Identify which cell holds the provided text, then report its (X, Y) central coordinate. 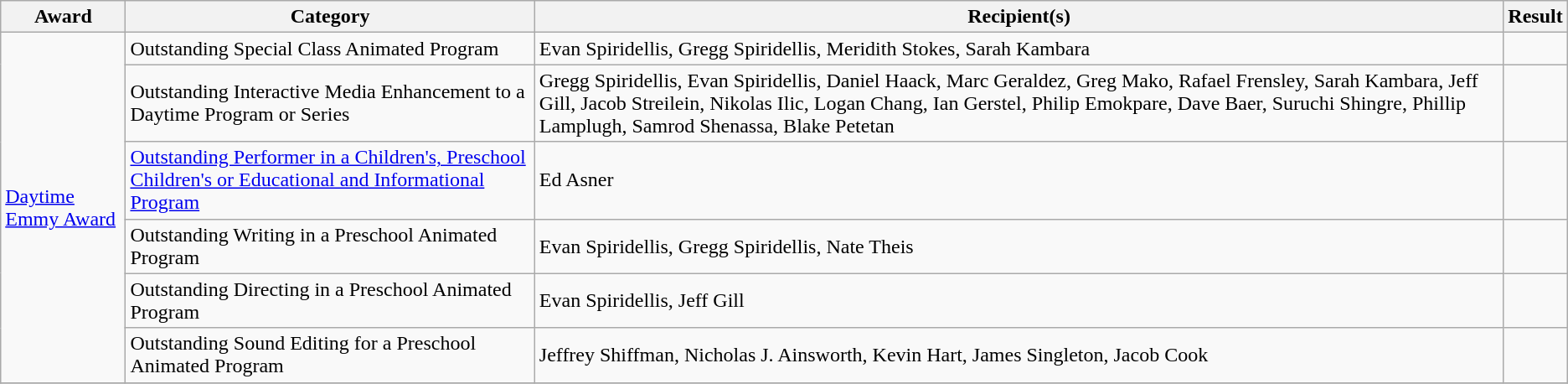
Evan Spiridellis, Gregg Spiridellis, Meridith Stokes, Sarah Kambara (1019, 49)
Jeffrey Shiffman, Nicholas J. Ainsworth, Kevin Hart, James Singleton, Jacob Cook (1019, 355)
Category (330, 17)
Evan Spiridellis, Gregg Spiridellis, Nate Theis (1019, 246)
Award (64, 17)
Outstanding Interactive Media Enhancement to a Daytime Program or Series (330, 103)
Outstanding Special Class Animated Program (330, 49)
Result (1535, 17)
Outstanding Sound Editing for a Preschool Animated Program (330, 355)
Outstanding Writing in a Preschool Animated Program (330, 246)
Outstanding Performer in a Children's, Preschool Children's or Educational and Informational Program (330, 180)
Evan Spiridellis, Jeff Gill (1019, 300)
Ed Asner (1019, 180)
Daytime Emmy Award (64, 208)
Outstanding Directing in a Preschool Animated Program (330, 300)
Recipient(s) (1019, 17)
